For the text-containing cell, return its midpoint in (X, Y) coordinate format. 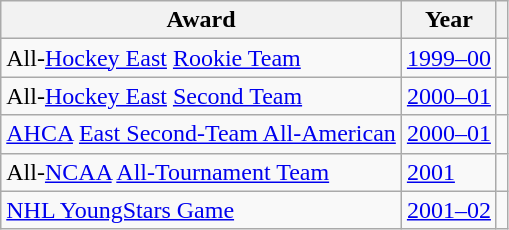
2001 (448, 172)
Award (202, 20)
All-Hockey East Rookie Team (202, 58)
All-NCAA All-Tournament Team (202, 172)
AHCA East Second-Team All-American (202, 134)
NHL YoungStars Game (202, 210)
1999–00 (448, 58)
All-Hockey East Second Team (202, 96)
2001–02 (448, 210)
Year (448, 20)
